From the cell containing the given text, extract its center point as (x, y) coordinate. 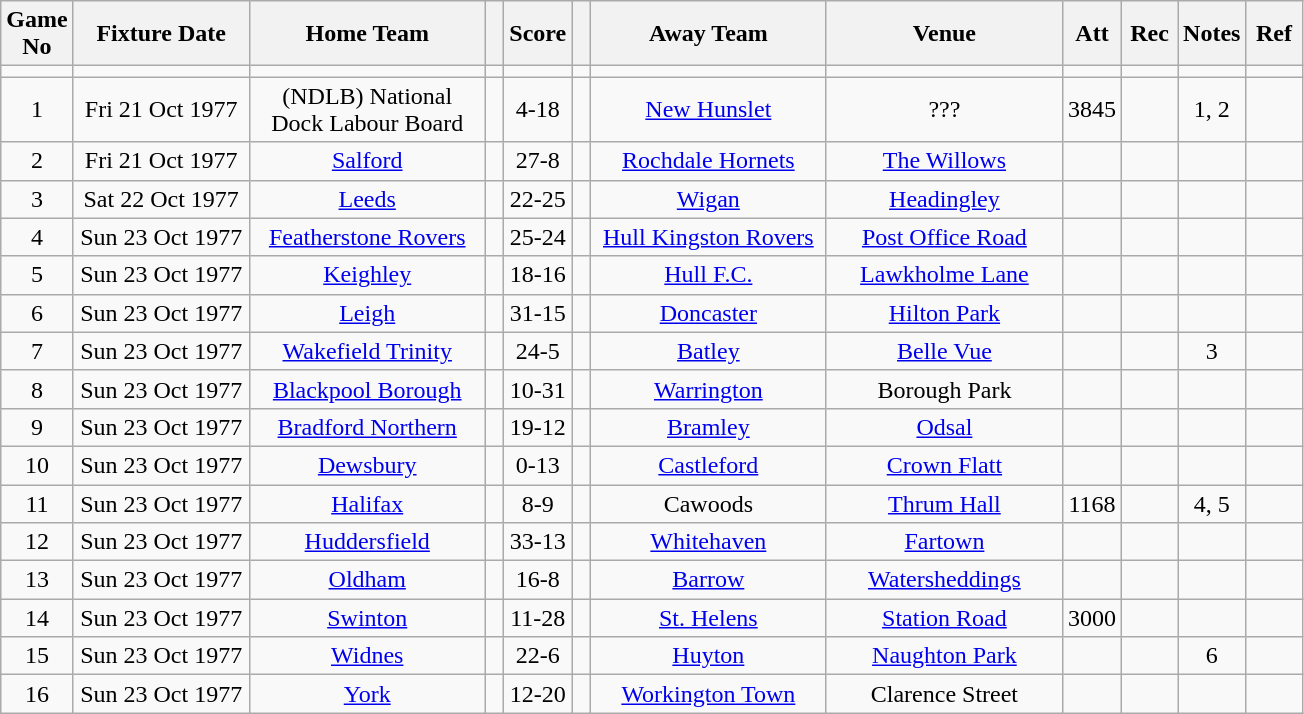
Att (1092, 34)
7 (37, 351)
Headingley (944, 199)
Sat 22 Oct 1977 (161, 199)
Widnes (367, 656)
Score (538, 34)
24-5 (538, 351)
22-6 (538, 656)
Whitehaven (708, 542)
4 (37, 237)
Lawkholme Lane (944, 275)
19-12 (538, 427)
Venue (944, 34)
11-28 (538, 618)
Rochdale Hornets (708, 161)
Away Team (708, 34)
Game No (37, 34)
Belle Vue (944, 351)
Salford (367, 161)
Batley (708, 351)
18-16 (538, 275)
10-31 (538, 389)
Naughton Park (944, 656)
Ref (1274, 34)
Home Team (367, 34)
8 (37, 389)
Post Office Road (944, 237)
Watersheddings (944, 580)
16-8 (538, 580)
Halifax (367, 503)
Hull Kingston Rovers (708, 237)
Leigh (367, 313)
Fixture Date (161, 34)
Borough Park (944, 389)
Dewsbury (367, 465)
??? (944, 110)
10 (37, 465)
13 (37, 580)
Swinton (367, 618)
Doncaster (708, 313)
27-8 (538, 161)
33-13 (538, 542)
8-9 (538, 503)
Clarence Street (944, 694)
Huddersfield (367, 542)
5 (37, 275)
0-13 (538, 465)
31-15 (538, 313)
Notes (1212, 34)
The Willows (944, 161)
Rec (1150, 34)
Station Road (944, 618)
Oldham (367, 580)
2 (37, 161)
4, 5 (1212, 503)
Hilton Park (944, 313)
Barrow (708, 580)
Blackpool Borough (367, 389)
Thrum Hall (944, 503)
3000 (1092, 618)
25-24 (538, 237)
9 (37, 427)
Wigan (708, 199)
Leeds (367, 199)
Featherstone Rovers (367, 237)
Cawoods (708, 503)
11 (37, 503)
16 (37, 694)
Bramley (708, 427)
Bradford Northern (367, 427)
15 (37, 656)
Hull F.C. (708, 275)
1, 2 (1212, 110)
12-20 (538, 694)
12 (37, 542)
Wakefield Trinity (367, 351)
3845 (1092, 110)
Castleford (708, 465)
1 (37, 110)
Fartown (944, 542)
Odsal (944, 427)
22-25 (538, 199)
14 (37, 618)
Workington Town (708, 694)
Warrington (708, 389)
Huyton (708, 656)
Crown Flatt (944, 465)
Keighley (367, 275)
York (367, 694)
1168 (1092, 503)
St. Helens (708, 618)
4-18 (538, 110)
(NDLB) National Dock Labour Board (367, 110)
New Hunslet (708, 110)
